Extract the [X, Y] coordinate from the center of the cell holding the provided text.  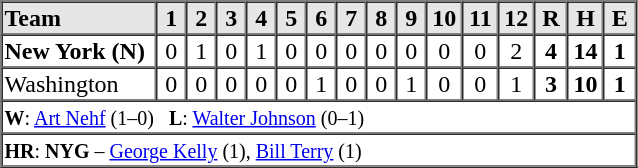
12 [516, 18]
5 [291, 18]
H [585, 18]
9 [411, 18]
E [620, 18]
R [550, 18]
6 [321, 18]
11 [480, 18]
New York (N) [80, 50]
Washington [80, 84]
Team [80, 18]
14 [585, 50]
HR: NYG – George Kelly (1), Bill Terry (1) [319, 150]
W: Art Nehf (1–0) L: Walter Johnson (0–1) [319, 116]
7 [351, 18]
8 [381, 18]
